Scan for the cell matching the given text and deliver its [X, Y] coordinate at center. 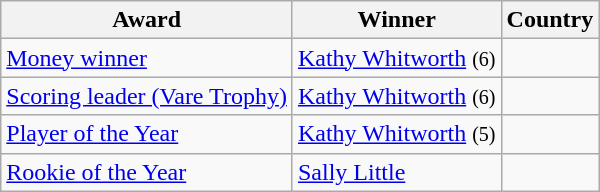
Award [147, 20]
Sally Little [396, 172]
Player of the Year [147, 134]
Scoring leader (Vare Trophy) [147, 96]
Country [550, 20]
Winner [396, 20]
Kathy Whitworth (5) [396, 134]
Rookie of the Year [147, 172]
Money winner [147, 58]
